Output the [x, y] coordinate of the center of the cell containing the given text.  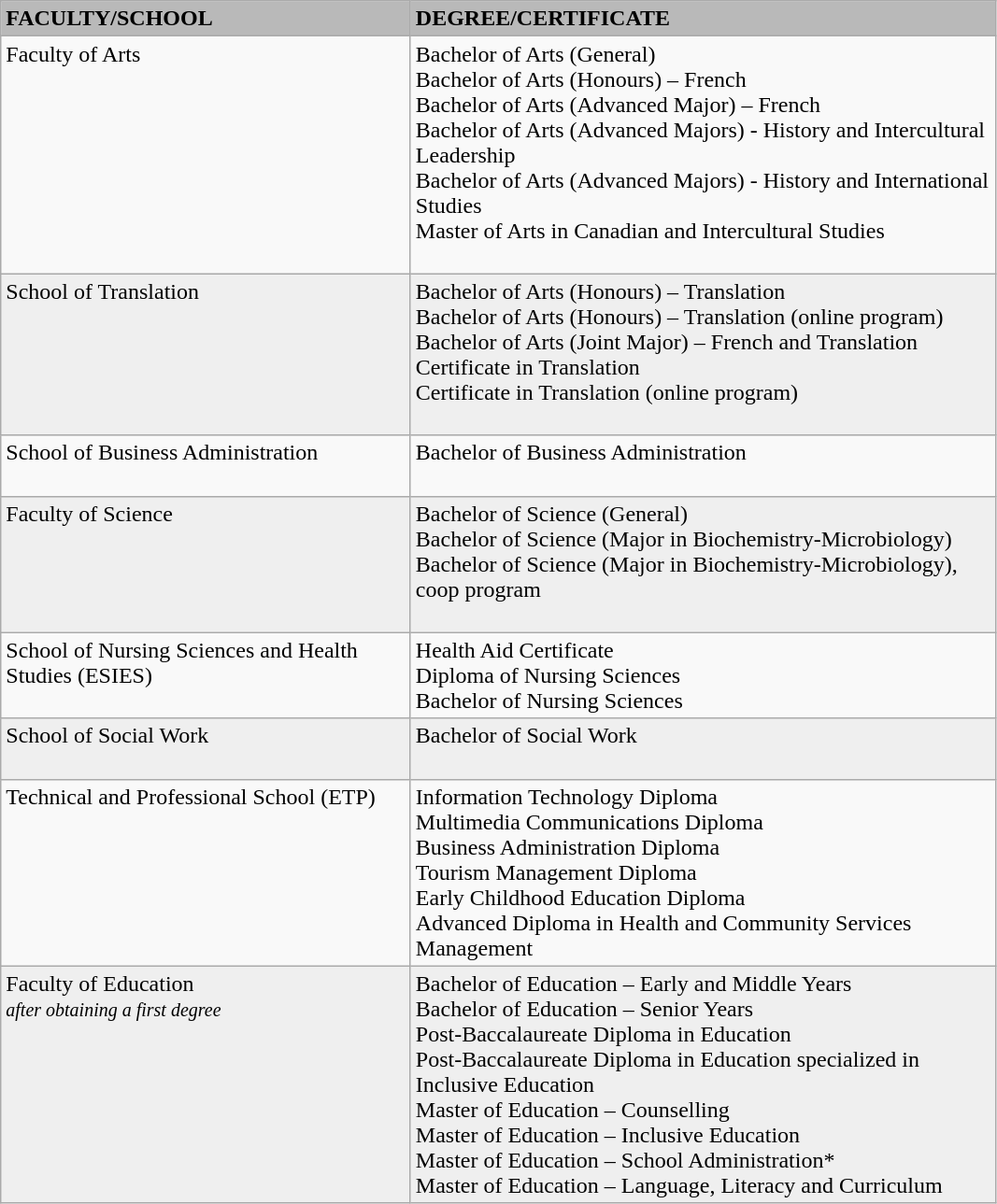
School of Business Administration [206, 465]
School of Nursing Sciences and Health Studies (ESIES) [206, 675]
School of Translation [206, 355]
Faculty of Science [206, 564]
Bachelor of Business Administration [703, 465]
Bachelor of Social Work [703, 749]
Faculty of Arts [206, 155]
School of Social Work [206, 749]
FACULTY/SCHOOL [206, 19]
Faculty of Education after obtaining a first degree [206, 1084]
DEGREE/CERTIFICATE [703, 19]
Technical and Professional School (ETP) [206, 872]
Health Aid Certificate Diploma of Nursing Sciences Bachelor of Nursing Sciences [703, 675]
